For the text-containing cell, return its midpoint in [X, Y] coordinate format. 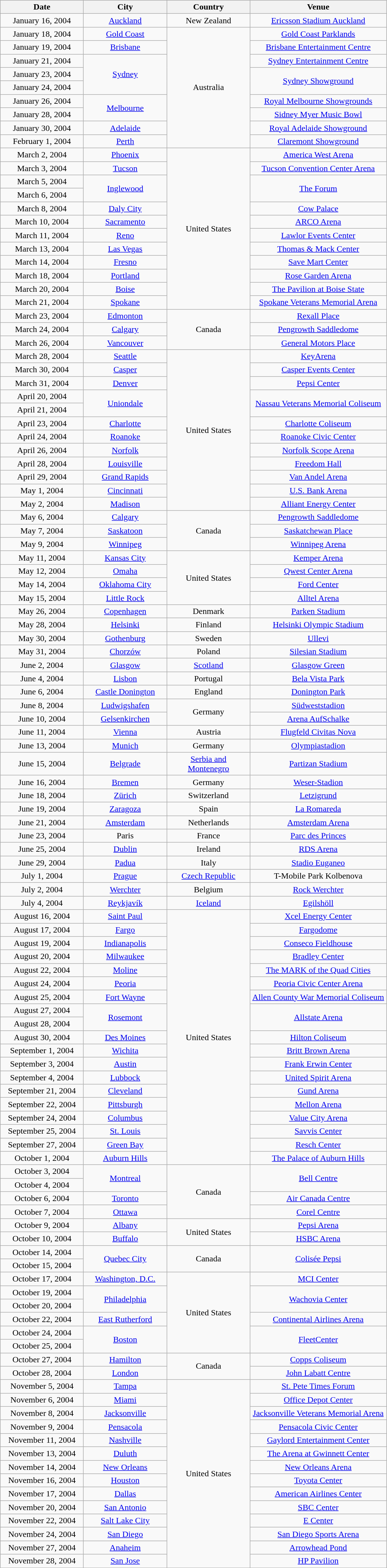
MCI Center [318, 1279]
U.S. Bank Arena [318, 490]
June 23, 2004 [42, 836]
Conseco Fieldhouse [318, 943]
July 1, 2004 [42, 876]
Auburn Hills [125, 1158]
Bela Vista Park [318, 679]
May 11, 2004 [42, 557]
Resch Center [318, 1145]
Parc des Princes [318, 836]
Indianapolis [125, 943]
April 24, 2004 [42, 437]
New Zealand [208, 20]
May 2, 2004 [42, 504]
August 22, 2004 [42, 970]
October 22, 2004 [42, 1319]
Wachovia Center [318, 1299]
Des Moines [125, 1037]
August 19, 2004 [42, 943]
May 6, 2004 [42, 517]
May 12, 2004 [42, 571]
England [208, 692]
Alliant Energy Center [318, 504]
Claremont Showground [318, 141]
Donington Park [318, 692]
Louisville [125, 464]
United Spirit Arena [318, 1078]
Adelaide [125, 128]
May 1, 2004 [42, 490]
Austria [208, 732]
Milwaukee [125, 957]
Parken Stadium [318, 611]
Reno [125, 235]
August 17, 2004 [42, 930]
June 10, 2004 [42, 719]
January 19, 2004 [42, 47]
Chorzów [125, 652]
RDS Arena [318, 849]
November 24, 2004 [42, 1534]
Oklahoma City [125, 584]
Nashville [125, 1440]
Cleveland [125, 1091]
April 20, 2004 [42, 397]
Scotland [208, 665]
Denmark [208, 611]
Seattle [125, 356]
May 30, 2004 [42, 638]
Amsterdam [125, 822]
Casper Events Center [318, 369]
March 21, 2004 [42, 302]
Südweststadion [318, 705]
October 20, 2004 [42, 1306]
Sydney Showground [318, 81]
Daly City [125, 209]
Lawlor Events Center [318, 235]
New Orleans Arena [318, 1467]
John Labatt Centre [318, 1373]
Prague [125, 876]
Iceland [208, 903]
The Pavilion at Boise State [318, 289]
September 21, 2004 [42, 1091]
Corel Centre [318, 1212]
Flugfeld Civitas Nova [318, 732]
Green Bay [125, 1145]
November 8, 2004 [42, 1413]
June 4, 2004 [42, 679]
Norfolk [125, 450]
HP Pavilion [318, 1561]
February 1, 2004 [42, 141]
Xcel Energy Center [318, 916]
Pensacola [125, 1427]
Fargodome [318, 930]
June 6, 2004 [42, 692]
Casper [125, 369]
Fresno [125, 262]
May 15, 2004 [42, 598]
Rosemont [125, 1017]
Jacksonville [125, 1413]
Tampa [125, 1386]
Serbia and Montenegro [208, 764]
November 16, 2004 [42, 1480]
Poland [208, 652]
Pepsi Center [318, 383]
Office Depot Center [318, 1400]
Pepsi Arena [318, 1225]
November 27, 2004 [42, 1548]
Brisbane Entertainment Centre [318, 47]
Rexall Place [318, 316]
America West Arena [318, 155]
Roanoke Civic Center [318, 437]
October 9, 2004 [42, 1225]
Value City Arena [318, 1118]
Brisbane [125, 47]
Belgium [208, 889]
Thomas & Mack Center [318, 249]
September 3, 2004 [42, 1064]
Boston [125, 1339]
Zaragoza [125, 809]
Bradley Center [318, 957]
October 4, 2004 [42, 1185]
June 21, 2004 [42, 822]
Mellon Arena [318, 1104]
October 1, 2004 [42, 1158]
Kansas City [125, 557]
October 6, 2004 [42, 1198]
March 2, 2004 [42, 155]
Date [42, 7]
Czech Republic [208, 876]
March 30, 2004 [42, 369]
November 6, 2004 [42, 1400]
January 21, 2004 [42, 61]
October 28, 2004 [42, 1373]
Save Mart Center [318, 262]
Rock Werchter [318, 889]
Sweden [208, 638]
November 9, 2004 [42, 1427]
Arrowhead Pond [318, 1548]
Quebec City [125, 1259]
Philadelphia [125, 1299]
November 17, 2004 [42, 1494]
January 16, 2004 [42, 20]
Gold Coast [125, 34]
Lisbon [125, 679]
Bell Centre [318, 1178]
June 13, 2004 [42, 746]
Duluth [125, 1453]
November 13, 2004 [42, 1453]
Partizan Stadium [318, 764]
March 24, 2004 [42, 329]
Frank Erwin Center [318, 1064]
September 22, 2004 [42, 1104]
London [125, 1373]
Inglewood [125, 188]
Copps Coliseum [318, 1359]
Portland [125, 276]
Rose Garden Arena [318, 276]
November 28, 2004 [42, 1561]
Egilshöll [318, 903]
Ericsson Stadium Auckland [318, 20]
April 29, 2004 [42, 477]
September 1, 2004 [42, 1051]
City [125, 7]
Italy [208, 863]
March 14, 2004 [42, 262]
Miami [125, 1400]
January 30, 2004 [42, 128]
Spokane Veterans Memorial Arena [318, 302]
Olympiastadion [318, 746]
Ford Center [318, 584]
October 27, 2004 [42, 1359]
San Diego [125, 1534]
Zürich [125, 795]
Air Canada Centre [318, 1198]
Peoria [125, 983]
Albany [125, 1225]
E Center [318, 1521]
July 4, 2004 [42, 903]
Switzerland [208, 795]
HSBC Arena [318, 1238]
May 9, 2004 [42, 544]
Saint Paul [125, 916]
Sydney [125, 74]
May 14, 2004 [42, 584]
Castle Donington [125, 692]
Saskatchewan Place [318, 531]
January 26, 2004 [42, 101]
March 28, 2004 [42, 356]
October 14, 2004 [42, 1252]
May 26, 2004 [42, 611]
November 11, 2004 [42, 1440]
Edmonton [125, 316]
Norfolk Scope Arena [318, 450]
Buffalo [125, 1238]
August 24, 2004 [42, 983]
San Diego Sports Arena [318, 1534]
KeyArena [318, 356]
Van Andel Arena [318, 477]
January 23, 2004 [42, 74]
Netherlands [208, 822]
Spain [208, 809]
Belgrade [125, 764]
St. Pete Times Forum [318, 1386]
Ullevi [318, 638]
Austin [125, 1064]
June 11, 2004 [42, 732]
Dublin [125, 849]
June 2, 2004 [42, 665]
Gelsenkirchen [125, 719]
Grand Rapids [125, 477]
June 29, 2004 [42, 863]
Royal Adelaide Showground [318, 128]
Omaha [125, 571]
New Orleans [125, 1467]
March 26, 2004 [42, 343]
Glasgow [125, 665]
Auckland [125, 20]
June 15, 2004 [42, 764]
January 24, 2004 [42, 88]
Columbus [125, 1118]
September 27, 2004 [42, 1145]
Pensacola Civic Center [318, 1427]
October 19, 2004 [42, 1292]
Royal Melbourne Showgrounds [318, 101]
Wichita [125, 1051]
October 17, 2004 [42, 1279]
Tucson Convention Center Arena [318, 168]
January 28, 2004 [42, 114]
Continental Airlines Arena [318, 1319]
Madison [125, 504]
July 2, 2004 [42, 889]
Reykjavík [125, 903]
April 28, 2004 [42, 464]
May 7, 2004 [42, 531]
Gaylord Entertainment Center [318, 1440]
Colisée Pepsi [318, 1259]
November 14, 2004 [42, 1467]
March 8, 2004 [42, 209]
Alltel Arena [318, 598]
October 7, 2004 [42, 1212]
Finland [208, 625]
ARCO Arena [318, 222]
Arena AufSchalke [318, 719]
August 25, 2004 [42, 997]
Gothenburg [125, 638]
San Jose [125, 1561]
Gold Coast Parklands [318, 34]
Winnipeg [125, 544]
November 22, 2004 [42, 1521]
Spokane [125, 302]
La Romareda [318, 809]
November 5, 2004 [42, 1386]
June 19, 2004 [42, 809]
France [208, 836]
Boise [125, 289]
The MARK of the Quad Cities [318, 970]
August 16, 2004 [42, 916]
Allstate Arena [318, 1017]
Sydney Entertainment Centre [318, 61]
Britt Brown Arena [318, 1051]
Melbourne [125, 108]
Dallas [125, 1494]
Kemper Arena [318, 557]
Sidney Myer Music Bowl [318, 114]
March 20, 2004 [42, 289]
Silesian Stadium [318, 652]
September 24, 2004 [42, 1118]
Padua [125, 863]
Roanoke [125, 437]
June 25, 2004 [42, 849]
Charlotte [125, 423]
Las Vegas [125, 249]
The Forum [318, 188]
FleetCenter [318, 1339]
Phoenix [125, 155]
General Motors Place [318, 343]
Vancouver [125, 343]
Winnipeg Arena [318, 544]
March 6, 2004 [42, 195]
March 31, 2004 [42, 383]
Freedom Hall [318, 464]
Fort Wayne [125, 997]
T-Mobile Park Kolbenova [318, 876]
Lubbock [125, 1078]
Venue [318, 7]
June 8, 2004 [42, 705]
Paris [125, 836]
March 23, 2004 [42, 316]
April 26, 2004 [42, 450]
August 20, 2004 [42, 957]
Fargo [125, 930]
Saskatoon [125, 531]
March 11, 2004 [42, 235]
American Airlines Center [318, 1494]
Pittsburgh [125, 1104]
Weser-Stadion [318, 782]
May 28, 2004 [42, 625]
Glasgow Green [318, 665]
August 28, 2004 [42, 1024]
St. Louis [125, 1131]
March 18, 2004 [42, 276]
Country [208, 7]
October 24, 2004 [42, 1333]
Tucson [125, 168]
Toronto [125, 1198]
Savvis Center [318, 1131]
Werchter [125, 889]
Peoria Civic Center Arena [318, 983]
Portugal [208, 679]
Australia [208, 88]
May 31, 2004 [42, 652]
Ludwigshafen [125, 705]
Gund Arena [318, 1091]
Nassau Veterans Memorial Coliseum [318, 403]
October 15, 2004 [42, 1266]
Cow Palace [318, 209]
Salt Lake City [125, 1521]
November 20, 2004 [42, 1507]
August 27, 2004 [42, 1010]
September 25, 2004 [42, 1131]
April 23, 2004 [42, 423]
April 21, 2004 [42, 410]
Vienna [125, 732]
June 18, 2004 [42, 795]
Sacramento [125, 222]
East Rutherford [125, 1319]
October 3, 2004 [42, 1171]
June 16, 2004 [42, 782]
SBC Center [318, 1507]
The Palace of Auburn Hills [318, 1158]
Hamilton [125, 1359]
Little Rock [125, 598]
October 10, 2004 [42, 1238]
Stadio Euganeo [318, 863]
March 13, 2004 [42, 249]
March 3, 2004 [42, 168]
Anaheim [125, 1548]
Letzigrund [318, 795]
August 30, 2004 [42, 1037]
Helsinki Olympic Stadium [318, 625]
Cincinnati [125, 490]
March 5, 2004 [42, 182]
September 4, 2004 [42, 1078]
Denver [125, 383]
October 25, 2004 [42, 1346]
San Antonio [125, 1507]
Munich [125, 746]
Copenhagen [125, 611]
Montreal [125, 1178]
Houston [125, 1480]
Hilton Coliseum [318, 1037]
Amsterdam Arena [318, 822]
January 18, 2004 [42, 34]
Ireland [208, 849]
Perth [125, 141]
The Arena at Gwinnett Center [318, 1453]
March 10, 2004 [42, 222]
Jacksonville Veterans Memorial Arena [318, 1413]
Charlotte Coliseum [318, 423]
Toyota Center [318, 1480]
Allen County War Memorial Coliseum [318, 997]
Qwest Center Arena [318, 571]
Ottawa [125, 1212]
Uniondale [125, 403]
Moline [125, 970]
Helsinki [125, 625]
Washington, D.C. [125, 1279]
Bremen [125, 782]
